Provide the (x, y) coordinate of the cell's center where the given text is located.  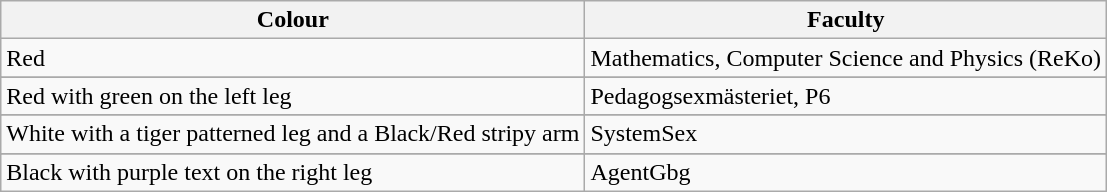
Pedagogsexmästeriet, P6 (846, 96)
Red (293, 58)
Colour (293, 20)
AgentGbg (846, 172)
Faculty (846, 20)
Red with green on the left leg (293, 96)
SystemSex (846, 134)
Black with purple text on the right leg (293, 172)
Mathematics, Computer Science and Physics (ReKo) (846, 58)
White with a tiger patterned leg and a Black/Red stripy arm (293, 134)
